Determine the [x, y] coordinate at the center of the cell enclosing the given text.  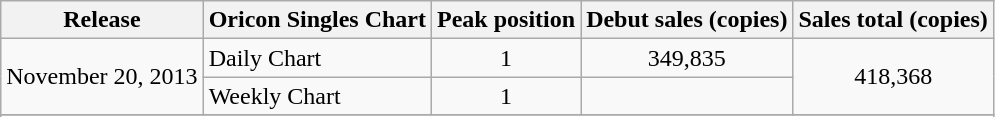
Weekly Chart [317, 96]
Peak position [506, 20]
Release [102, 20]
349,835 [687, 58]
November 20, 2013 [102, 77]
Sales total (copies) [893, 20]
Debut sales (copies) [687, 20]
Daily Chart [317, 58]
Oricon Singles Chart [317, 20]
418,368 [893, 77]
